Identify which cell holds the provided text, then report its [X, Y] central coordinate. 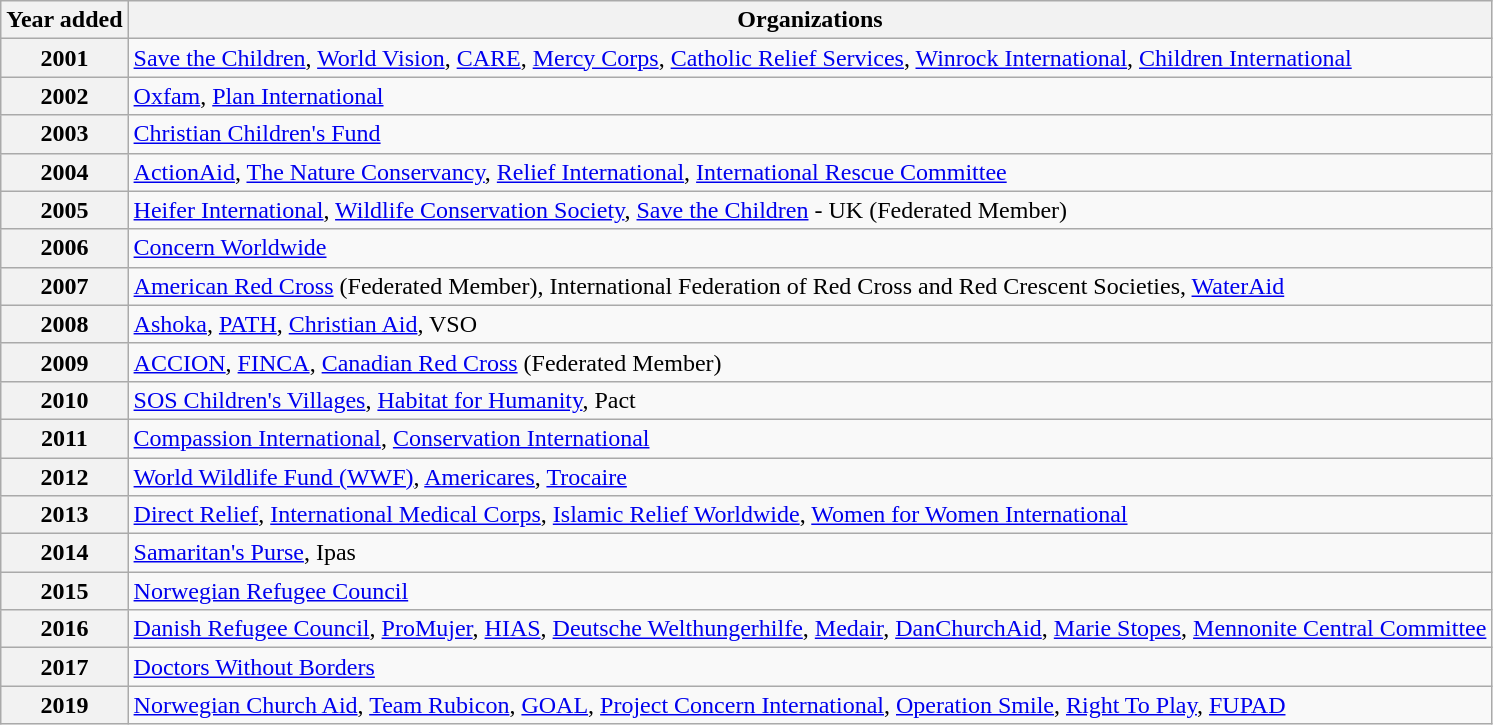
Direct Relief, International Medical Corps, Islamic Relief Worldwide, Women for Women International [810, 515]
Save the Children, World Vision, CARE, Mercy Corps, Catholic Relief Services, Winrock International, Children International [810, 58]
Organizations [810, 20]
2003 [64, 134]
2008 [64, 324]
Oxfam, Plan International [810, 96]
2011 [64, 438]
2014 [64, 553]
Year added [64, 20]
Norwegian Refugee Council [810, 591]
American Red Cross (Federated Member), International Federation of Red Cross and Red Crescent Societies, WaterAid [810, 286]
2012 [64, 477]
2009 [64, 362]
Concern Worldwide [810, 248]
Heifer International, Wildlife Conservation Society, Save the Children - UK (Federated Member) [810, 210]
2013 [64, 515]
Danish Refugee Council, ProMujer, HIAS, Deutsche Welthungerhilfe, Medair, DanChurchAid, Marie Stopes, Mennonite Central Committee [810, 629]
Samaritan's Purse, Ipas [810, 553]
Ashoka, PATH, Christian Aid, VSO [810, 324]
Compassion International, Conservation International [810, 438]
2019 [64, 705]
2015 [64, 591]
2005 [64, 210]
Doctors Without Borders [810, 667]
SOS Children's Villages, Habitat for Humanity, Pact [810, 400]
2007 [64, 286]
ActionAid, The Nature Conservancy, Relief International, International Rescue Committee [810, 172]
2017 [64, 667]
2010 [64, 400]
2001 [64, 58]
2002 [64, 96]
Christian Children's Fund [810, 134]
Norwegian Church Aid, Team Rubicon, GOAL, Project Concern International, Operation Smile, Right To Play, FUPAD [810, 705]
2006 [64, 248]
2016 [64, 629]
ACCION, FINCA, Canadian Red Cross (Federated Member) [810, 362]
World Wildlife Fund (WWF), Americares, Trocaire [810, 477]
2004 [64, 172]
